Detect which cell encompasses the target text, then output its [x, y] center coordinate. 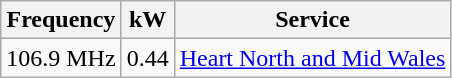
Frequency [61, 20]
Heart North and Mid Wales [312, 58]
0.44 [148, 58]
kW [148, 20]
106.9 MHz [61, 58]
Service [312, 20]
